Detect which cell encompasses the target text, then output its [X, Y] center coordinate. 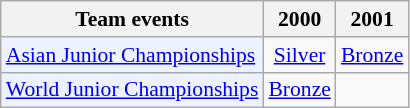
Silver [299, 55]
World Junior Championships [132, 90]
2000 [299, 19]
Team events [132, 19]
Asian Junior Championships [132, 55]
2001 [372, 19]
